For the text-containing cell, return its midpoint in (X, Y) coordinate format. 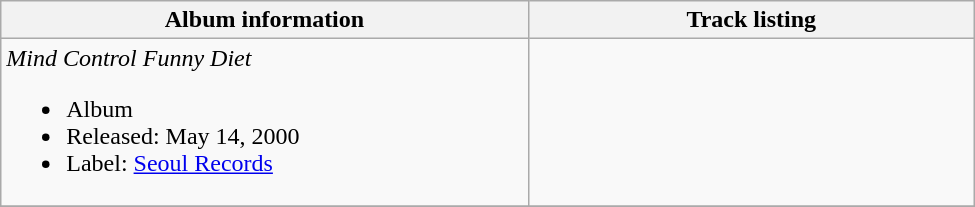
Track listing (751, 20)
Album information (264, 20)
Mind Control Funny DietAlbumReleased: May 14, 2000Label: Seoul Records (264, 122)
